Provide the (X, Y) coordinate of the cell's center where the given text is located.  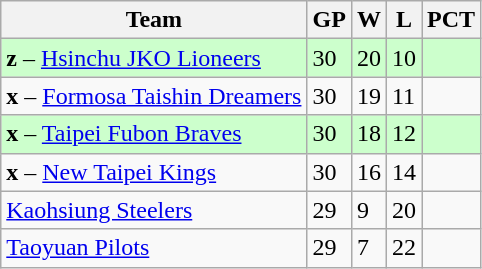
PCT (452, 20)
14 (404, 172)
Taoyuan Pilots (154, 248)
12 (404, 134)
19 (368, 96)
GP (329, 20)
z – Hsinchu JKO Lioneers (154, 58)
x – Formosa Taishin Dreamers (154, 96)
18 (368, 134)
Kaohsiung Steelers (154, 210)
L (404, 20)
x – Taipei Fubon Braves (154, 134)
W (368, 20)
7 (368, 248)
16 (368, 172)
9 (368, 210)
22 (404, 248)
Team (154, 20)
x – New Taipei Kings (154, 172)
11 (404, 96)
10 (404, 58)
